Capture the cell that displays the provided text and extract its (X, Y) central coordinate. 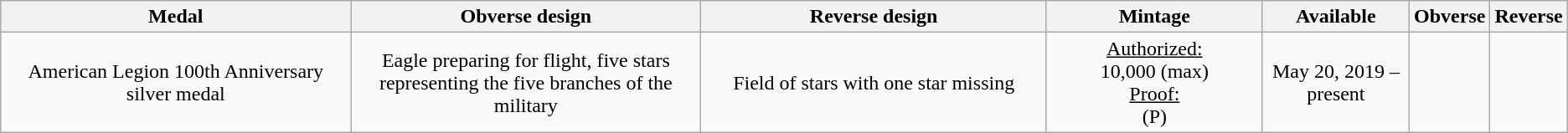
Available (1335, 17)
Medal (176, 17)
Obverse design (526, 17)
Eagle preparing for flight, five stars representing the five branches of the military (526, 82)
Obverse (1450, 17)
Field of stars with one star missing (874, 82)
American Legion 100th Anniversary silver medal (176, 82)
Mintage (1154, 17)
Reverse design (874, 17)
May 20, 2019 – present (1335, 82)
Authorized:10,000 (max)Proof: (P) (1154, 82)
Reverse (1529, 17)
